Identify which cell holds the provided text, then report its [x, y] central coordinate. 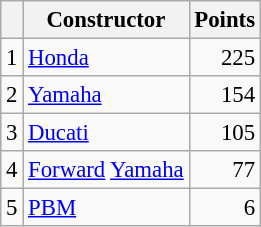
Forward Yamaha [106, 170]
77 [224, 170]
154 [224, 95]
225 [224, 58]
Ducati [106, 133]
5 [12, 208]
Constructor [106, 20]
Honda [106, 58]
105 [224, 133]
PBM [106, 208]
3 [12, 133]
Points [224, 20]
4 [12, 170]
6 [224, 208]
2 [12, 95]
1 [12, 58]
Yamaha [106, 95]
